From the cell containing the given text, extract its center point as [x, y] coordinate. 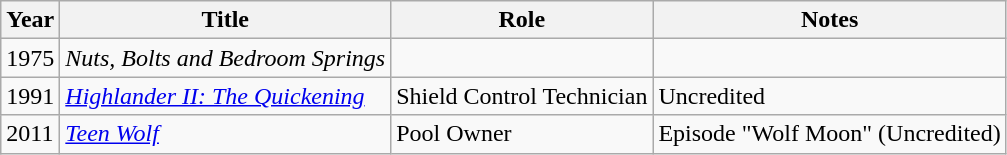
Episode "Wolf Moon" (Uncredited) [830, 134]
1975 [30, 58]
Title [226, 20]
1991 [30, 96]
Uncredited [830, 96]
Nuts, Bolts and Bedroom Springs [226, 58]
Year [30, 20]
Notes [830, 20]
Highlander II: The Quickening [226, 96]
Teen Wolf [226, 134]
Pool Owner [522, 134]
Role [522, 20]
Shield Control Technician [522, 96]
2011 [30, 134]
